Scan for the cell matching the given text and deliver its [X, Y] coordinate at center. 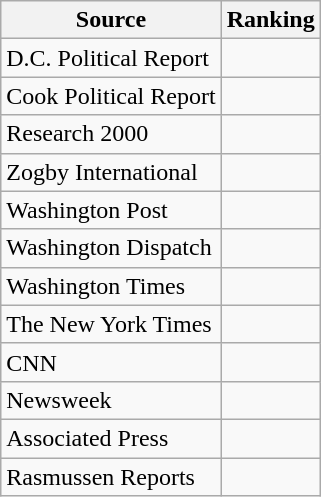
Associated Press [111, 438]
Zogby International [111, 172]
Washington Post [111, 210]
The New York Times [111, 324]
Washington Times [111, 286]
Rasmussen Reports [111, 477]
Source [111, 20]
Newsweek [111, 400]
Research 2000 [111, 134]
Cook Political Report [111, 96]
Ranking [270, 20]
D.C. Political Report [111, 58]
CNN [111, 362]
Washington Dispatch [111, 248]
